Search for the cell housing the specified text and yield its [x, y] center coordinate. 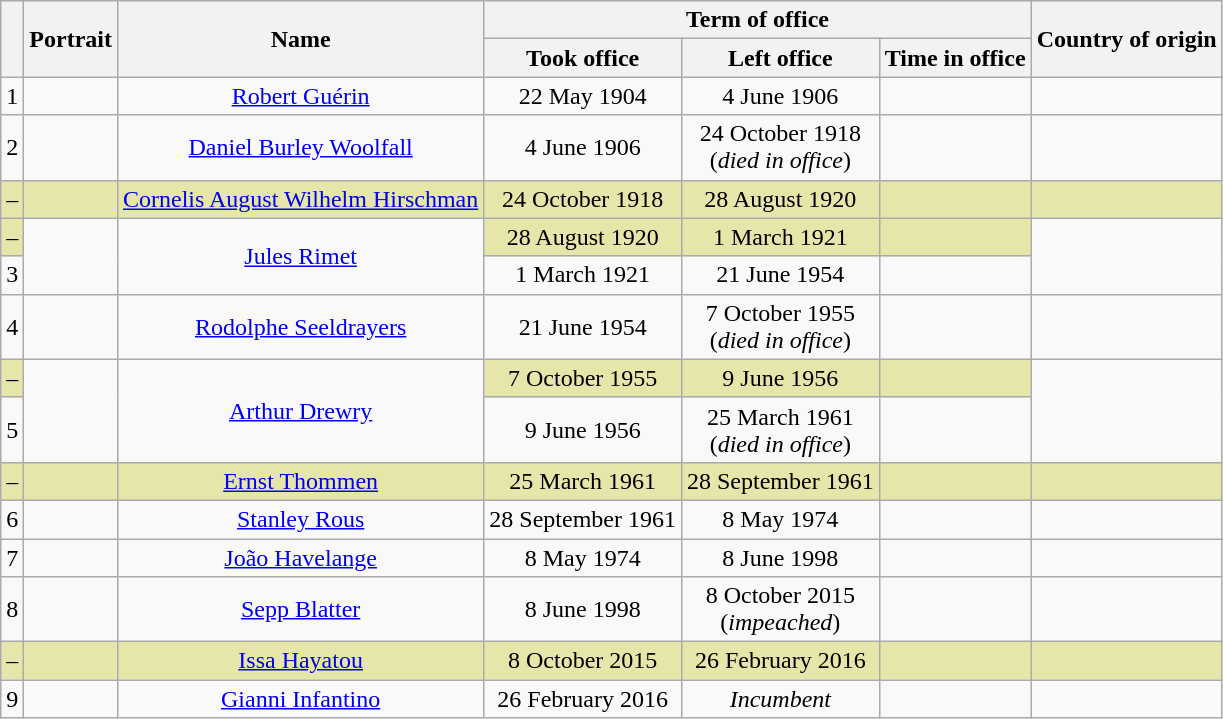
Ernst Thommen [300, 481]
3 [12, 275]
Rodolphe Seeldrayers [300, 326]
Robert Guérin [300, 96]
1 [12, 96]
Cornelis August Wilhelm Hirschman [300, 199]
Time in office [955, 58]
24 October 1918(died in office) [780, 148]
João Havelange [300, 557]
8 [12, 610]
5 [12, 430]
25 March 1961(died in office) [780, 430]
22 May 1904 [583, 96]
Took office [583, 58]
6 [12, 519]
25 March 1961 [583, 481]
7 October 1955 [583, 378]
Stanley Rous [300, 519]
Arthur Drewry [300, 410]
Portrait [71, 39]
Country of origin [1126, 39]
8 October 2015(impeached) [780, 610]
Issa Hayatou [300, 661]
9 [12, 699]
Jules Rimet [300, 256]
Gianni Infantino [300, 699]
Sepp Blatter [300, 610]
7 [12, 557]
24 October 1918 [583, 199]
8 October 2015 [583, 661]
Left office [780, 58]
Daniel Burley Woolfall [300, 148]
Incumbent [780, 699]
4 [12, 326]
Name [300, 39]
Term of office [758, 20]
7 October 1955(died in office) [780, 326]
2 [12, 148]
